From the cell containing the given text, extract its center point as [X, Y] coordinate. 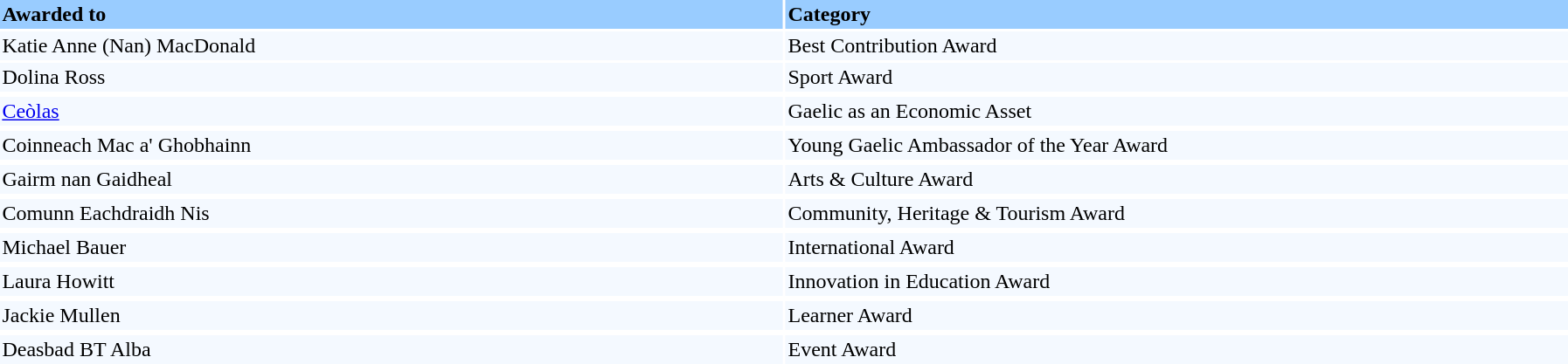
Arts & Culture Award [1176, 180]
Learner Award [1176, 316]
Gaelic as an Economic Asset [1176, 112]
Young Gaelic Ambassador of the Year Award [1176, 145]
Event Award [1176, 349]
Sport Award [1176, 77]
Community, Heritage & Tourism Award [1176, 213]
International Award [1176, 248]
Innovation in Education Award [1176, 281]
Best Contribution Award [1176, 45]
Category [1176, 14]
